Search for the cell housing the specified text and yield its [x, y] center coordinate. 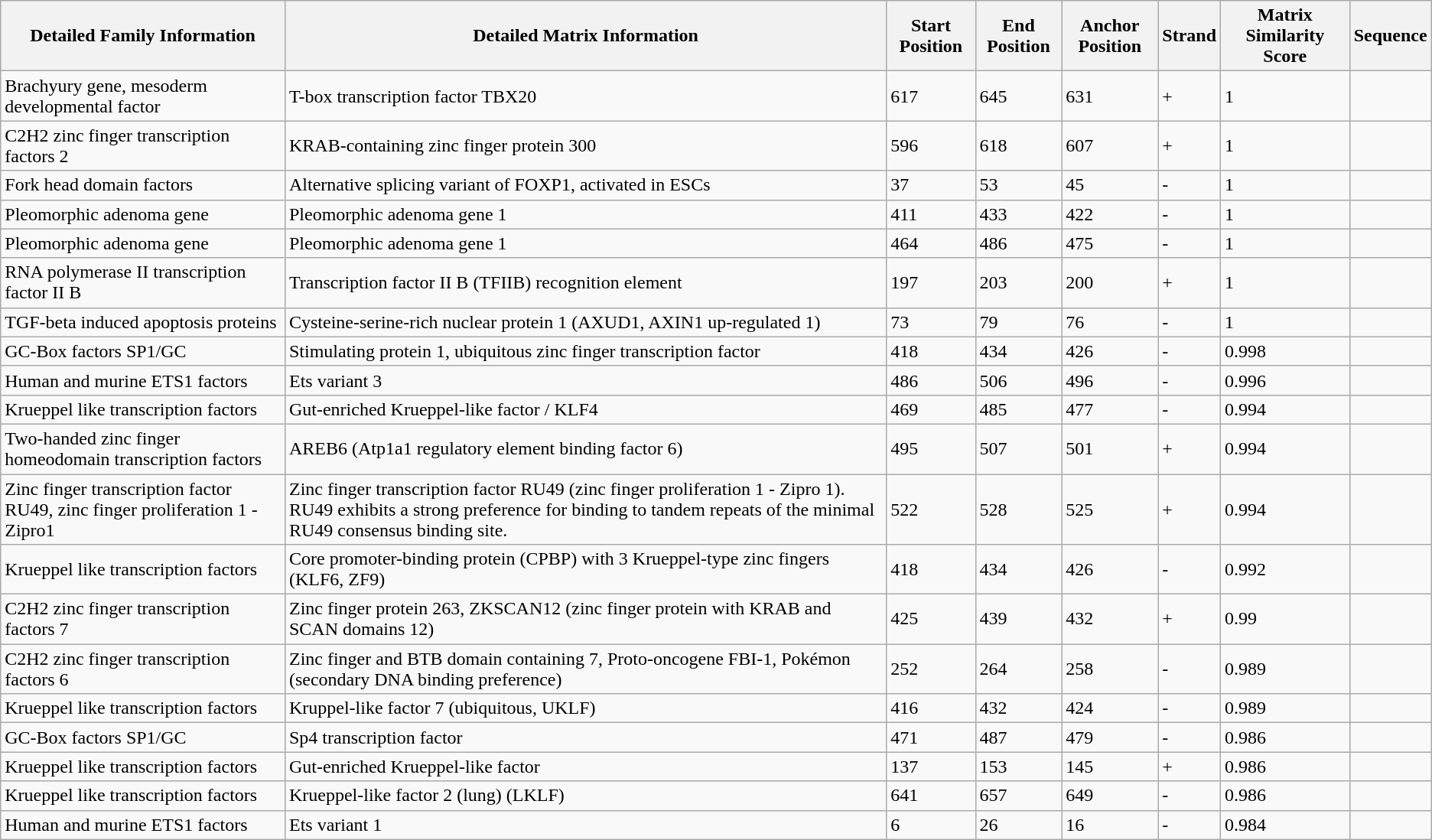
618 [1019, 145]
Two-handed zinc finger homeodomain transcription factors [143, 448]
C2H2 zinc finger transcription factors 6 [143, 669]
0.99 [1285, 620]
Zinc finger protein 263, ZKSCAN12 (zinc finger protein with KRAB and SCAN domains 12) [585, 620]
424 [1110, 708]
153 [1019, 767]
145 [1110, 767]
Krueppel-like factor 2 (lung) (LKLF) [585, 796]
26 [1019, 825]
Gut-enriched Krueppel-like factor [585, 767]
496 [1110, 380]
477 [1110, 409]
264 [1019, 669]
Start Position [931, 36]
Zinc finger transcription factor RU49, zinc finger proliferation 1 - Zipro1 [143, 510]
495 [931, 448]
Cysteine-serine-rich nuclear protein 1 (AXUD1, AXIN1 up-regulated 1) [585, 322]
411 [931, 214]
79 [1019, 322]
485 [1019, 409]
16 [1110, 825]
422 [1110, 214]
Sp4 transcription factor [585, 737]
0.998 [1285, 351]
479 [1110, 737]
469 [931, 409]
631 [1110, 96]
Fork head domain factors [143, 185]
252 [931, 669]
Strand [1190, 36]
Transcription factor II B (TFIIB) recognition element [585, 283]
C2H2 zinc finger transcription factors 2 [143, 145]
Detailed Family Information [143, 36]
425 [931, 620]
528 [1019, 510]
0.992 [1285, 569]
487 [1019, 737]
Brachyury gene, mesoderm developmental factor [143, 96]
Zinc finger and BTB domain containing 7, Proto-oncogene FBI-1, Pokémon (secondary DNA binding preference) [585, 669]
TGF-beta induced apoptosis proteins [143, 322]
433 [1019, 214]
471 [931, 737]
Stimulating protein 1, ubiquitous zinc finger transcription factor [585, 351]
475 [1110, 243]
45 [1110, 185]
6 [931, 825]
617 [931, 96]
596 [931, 145]
RNA polymerase II transcription factor II B [143, 283]
Ets variant 1 [585, 825]
KRAB-containing zinc finger protein 300 [585, 145]
Alternative splicing variant of FOXP1, activated in ESCs [585, 185]
37 [931, 185]
203 [1019, 283]
137 [931, 767]
73 [931, 322]
0.984 [1285, 825]
649 [1110, 796]
Kruppel-like factor 7 (ubiquitous, UKLF) [585, 708]
Anchor Position [1110, 36]
200 [1110, 283]
Core promoter-binding protein (CPBP) with 3 Krueppel-type zinc fingers (KLF6, ZF9) [585, 569]
Gut-enriched Krueppel-like factor / KLF4 [585, 409]
76 [1110, 322]
AREB6 (Atp1a1 regulatory element binding factor 6) [585, 448]
0.996 [1285, 380]
657 [1019, 796]
53 [1019, 185]
522 [931, 510]
525 [1110, 510]
258 [1110, 669]
C2H2 zinc finger transcription factors 7 [143, 620]
Sequence [1391, 36]
507 [1019, 448]
End Position [1019, 36]
506 [1019, 380]
464 [931, 243]
197 [931, 283]
Ets variant 3 [585, 380]
Detailed Matrix Information [585, 36]
501 [1110, 448]
T-box transcription factor TBX20 [585, 96]
439 [1019, 620]
607 [1110, 145]
Matrix Similarity Score [1285, 36]
416 [931, 708]
641 [931, 796]
645 [1019, 96]
